Extract the (x, y) coordinate from the center of the cell holding the provided text.  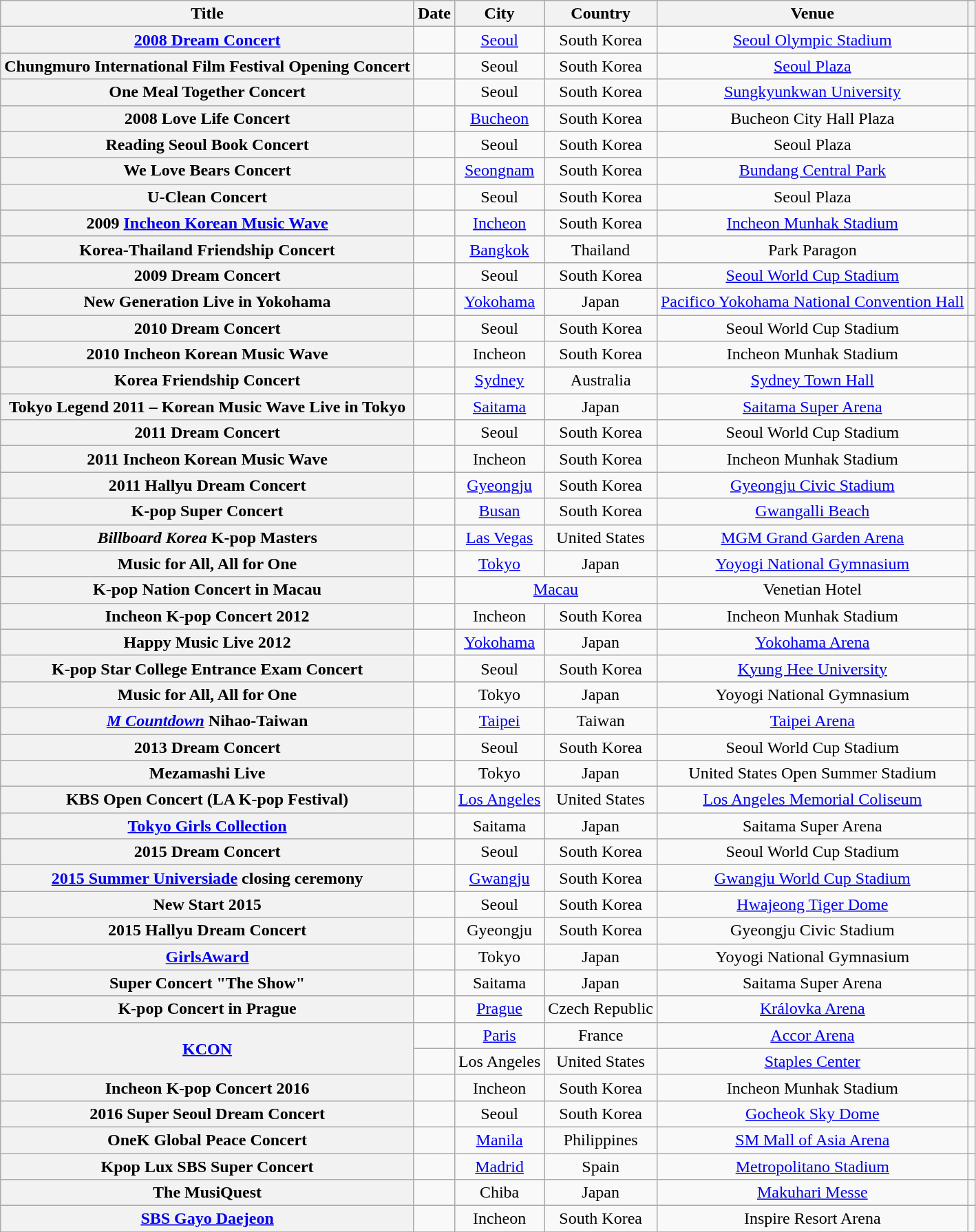
Korea Friendship Concert (208, 381)
OneK Global Peace Concert (208, 1140)
Bucheon (499, 118)
Seongnam (499, 171)
Yokohama Arena (812, 642)
Billboard Korea K-pop Masters (208, 538)
Park Paragon (812, 249)
Makuhari Messe (812, 1193)
Gwangju (499, 878)
Tokyo Legend 2011 – Korean Music Wave Live in Tokyo (208, 407)
2008 Dream Concert (208, 40)
Incheon K-pop Concert 2016 (208, 1087)
SBS Gayo Daejeon (208, 1219)
Chiba (499, 1193)
Madrid (499, 1167)
Pacifico Yokohama National Convention Hall (812, 301)
Date (434, 14)
Country (601, 14)
Seoul Olympic Stadium (812, 40)
KCON (208, 1048)
Accor Arena (812, 1035)
Los Angeles Memorial Coliseum (812, 800)
City (499, 14)
Sungkyunkwan University (812, 92)
United States Open Summer Stadium (812, 774)
2016 Super Seoul Dream Concert (208, 1114)
GirlsAward (208, 957)
Paris (499, 1035)
Happy Music Live 2012 (208, 642)
2010 Dream Concert (208, 328)
2011 Hallyu Dream Concert (208, 485)
Philippines (601, 1140)
Inspire Resort Arena (812, 1219)
Chungmuro International Film Festival Opening Concert (208, 66)
Bundang Central Park (812, 171)
Thailand (601, 249)
Gocheok Sky Dome (812, 1114)
Hwajeong Tiger Dome (812, 904)
Reading Seoul Book Concert (208, 145)
Czech Republic (601, 1009)
K-pop Concert in Prague (208, 1009)
2008 Love Life Concert (208, 118)
Title (208, 14)
Spain (601, 1167)
U-Clean Concert (208, 197)
Macau (555, 590)
New Generation Live in Yokohama (208, 301)
2011 Incheon Korean Music Wave (208, 459)
2011 Dream Concert (208, 433)
2010 Incheon Korean Music Wave (208, 354)
Super Concert "The Show" (208, 983)
Manila (499, 1140)
2015 Dream Concert (208, 852)
2009 Dream Concert (208, 275)
SM Mall of Asia Arena (812, 1140)
Taipei (499, 721)
The MusiQuest (208, 1193)
Incheon K-pop Concert 2012 (208, 616)
Kyung Hee University (812, 668)
K-pop Nation Concert in Macau (208, 590)
Busan (499, 511)
2015 Hallyu Dream Concert (208, 931)
Bangkok (499, 249)
Venetian Hotel (812, 590)
2015 Summer Universiade closing ceremony (208, 878)
KBS Open Concert (LA K-pop Festival) (208, 800)
Australia (601, 381)
Mezamashi Live (208, 774)
We Love Bears Concert (208, 171)
Taipei Arena (812, 721)
K-pop Star College Entrance Exam Concert (208, 668)
Prague (499, 1009)
Sydney (499, 381)
Královka Arena (812, 1009)
Bucheon City Hall Plaza (812, 118)
2013 Dream Concert (208, 747)
Taiwan (601, 721)
Venue (812, 14)
Kpop Lux SBS Super Concert (208, 1167)
Gwangju World Cup Stadium (812, 878)
K-pop Super Concert (208, 511)
Korea-Thailand Friendship Concert (208, 249)
Staples Center (812, 1061)
Tokyo Girls Collection (208, 826)
M Countdown Nihao-Taiwan (208, 721)
One Meal Together Concert (208, 92)
Las Vegas (499, 538)
Sydney Town Hall (812, 381)
2009 Incheon Korean Music Wave (208, 223)
New Start 2015 (208, 904)
France (601, 1035)
Metropolitano Stadium (812, 1167)
MGM Grand Garden Arena (812, 538)
Gwangalli Beach (812, 511)
